Extract the [x, y] coordinate from the center of the cell holding the provided text.  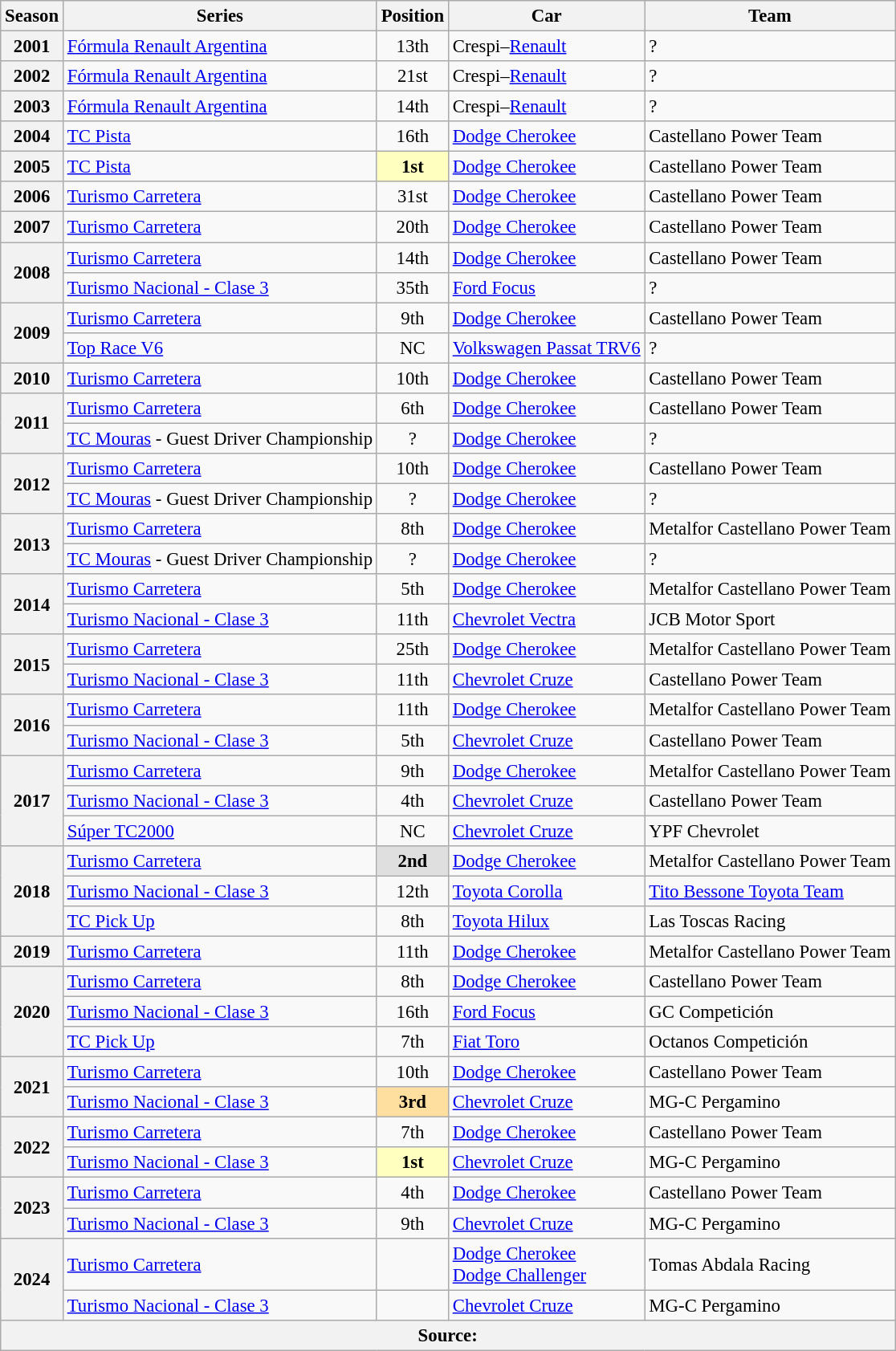
Octanos Competición [770, 1042]
31st [413, 197]
2012 [32, 483]
Position [413, 16]
Tito Bessone Toyota Team [770, 891]
2024 [32, 1279]
Súper TC2000 [220, 831]
Series [220, 16]
Team [770, 16]
2010 [32, 378]
2011 [32, 424]
35th [413, 287]
2016 [32, 726]
3rd [413, 1102]
2017 [32, 801]
25th [413, 649]
Toyota Corolla [546, 891]
Fiat Toro [546, 1042]
2022 [32, 1148]
2005 [32, 167]
JCB Motor Sport [770, 620]
GC Competición [770, 1012]
2002 [32, 76]
2021 [32, 1087]
2009 [32, 332]
6th [413, 409]
2014 [32, 604]
2023 [32, 1207]
2015 [32, 665]
Toyota Hilux [546, 922]
Season [32, 16]
2013 [32, 544]
21st [413, 76]
2020 [32, 1011]
Source: [448, 1335]
2019 [32, 951]
2018 [32, 891]
2006 [32, 197]
Dodge CherokeeDodge Challenger [546, 1264]
13th [413, 47]
Top Race V6 [220, 348]
2nd [413, 861]
Tomas Abdala Racing [770, 1264]
2001 [32, 47]
Chevrolet Vectra [546, 620]
2004 [32, 136]
Las Toscas Racing [770, 922]
2007 [32, 227]
Volkswagen Passat TRV6 [546, 348]
Car [546, 16]
20th [413, 227]
YPF Chevrolet [770, 831]
2008 [32, 273]
2003 [32, 107]
12th [413, 891]
